Identify which cell holds the provided text, then report its [x, y] central coordinate. 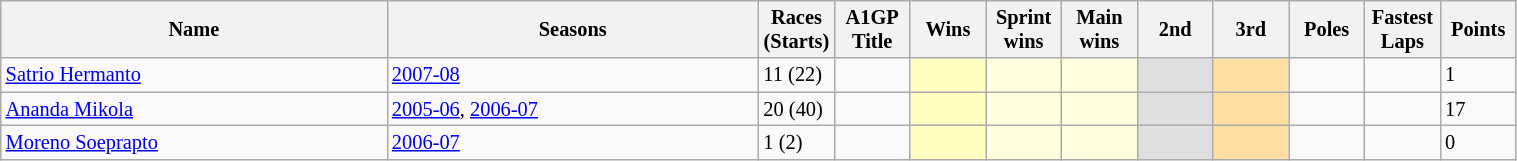
Satrio Hermanto [194, 75]
1 [1478, 75]
2007-08 [573, 75]
2005-06, 2006-07 [573, 109]
20 (40) [797, 109]
Wins [948, 29]
Mainwins [1100, 29]
2nd [1175, 29]
Ananda Mikola [194, 109]
11 (22) [797, 75]
2006-07 [573, 142]
Races(Starts) [797, 29]
FastestLaps [1403, 29]
0 [1478, 142]
3rd [1251, 29]
1 (2) [797, 142]
Sprintwins [1024, 29]
Points [1478, 29]
Seasons [573, 29]
Moreno Soeprapto [194, 142]
Poles [1327, 29]
17 [1478, 109]
Name [194, 29]
A1GP Title [872, 29]
